From the cell containing the given text, extract its center point as [x, y] coordinate. 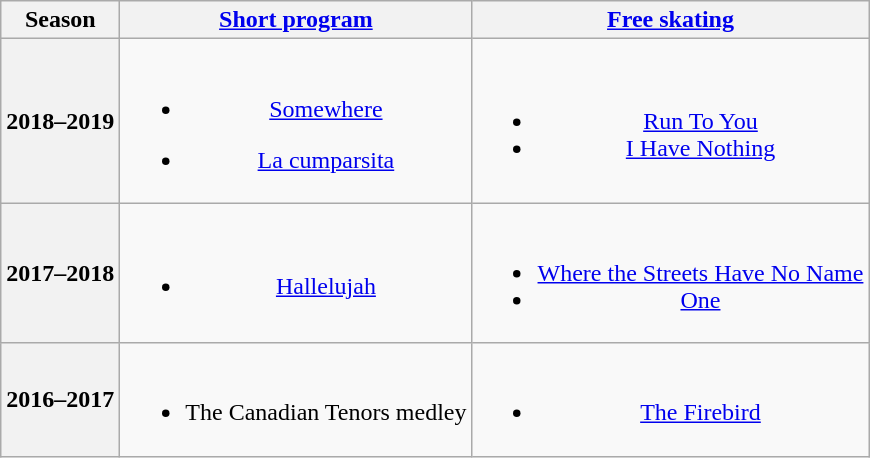
Free skating [670, 20]
Run To You I Have Nothing [670, 121]
2016–2017 [60, 400]
The Canadian Tenors medley [296, 400]
Hallelujah [296, 273]
Somewhere La cumparsita [296, 121]
The Firebird [670, 400]
Season [60, 20]
2018–2019 [60, 121]
Where the Streets Have No Name One [670, 273]
2017–2018 [60, 273]
Short program [296, 20]
